Search for the cell housing the specified text and yield its [x, y] center coordinate. 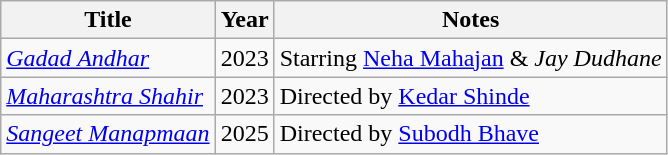
Starring Neha Mahajan & Jay Dudhane [470, 58]
Title [108, 20]
Directed by Kedar Shinde [470, 96]
Directed by Subodh Bhave [470, 134]
Maharashtra Shahir [108, 96]
Gadad Andhar [108, 58]
2025 [244, 134]
Sangeet Manapmaan [108, 134]
Notes [470, 20]
Year [244, 20]
